For the text-containing cell, return its midpoint in [X, Y] coordinate format. 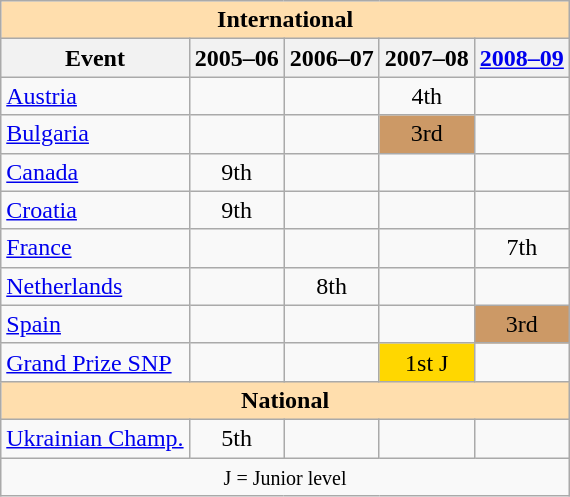
1st J [426, 362]
National [286, 400]
J = Junior level [286, 477]
Canada [95, 172]
Ukrainian Champ. [95, 438]
Grand Prize SNP [95, 362]
Bulgaria [95, 134]
8th [332, 286]
International [286, 20]
2006–07 [332, 58]
2007–08 [426, 58]
Spain [95, 324]
Austria [95, 96]
2005–06 [236, 58]
7th [522, 248]
Event [95, 58]
2008–09 [522, 58]
France [95, 248]
5th [236, 438]
Croatia [95, 210]
Netherlands [95, 286]
4th [426, 96]
